Detect which cell encompasses the target text, then output its [X, Y] center coordinate. 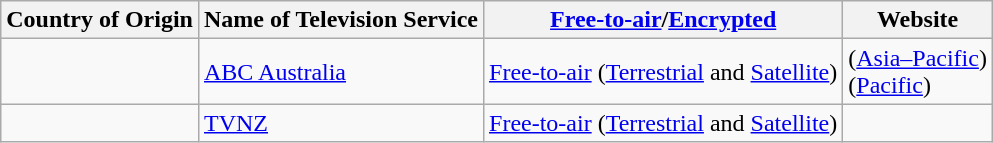
Website [918, 20]
Free-to-air/Encrypted [664, 20]
TVNZ [340, 123]
Country of Origin [100, 20]
(Asia–Pacific) (Pacific) [918, 72]
Name of Television Service [340, 20]
ABC Australia [340, 72]
